Find where the given text appears and provide that cell's center as [X, Y] coordinate. 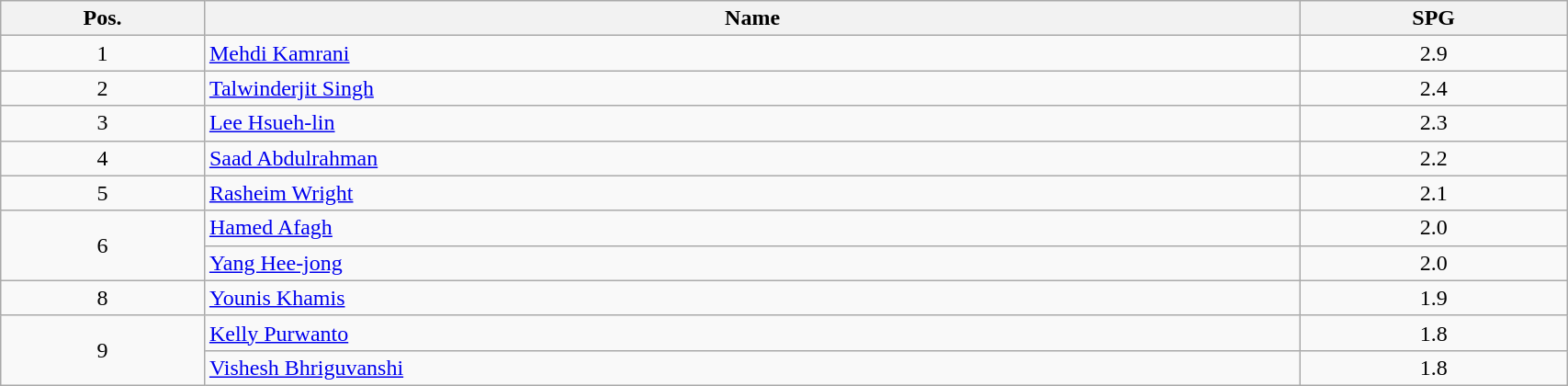
2.2 [1434, 158]
Talwinderjit Singh [751, 88]
SPG [1434, 18]
5 [103, 193]
4 [103, 158]
Name [751, 18]
2.1 [1434, 193]
Younis Khamis [751, 298]
1.9 [1434, 298]
Rasheim Wright [751, 193]
3 [103, 123]
9 [103, 350]
Mehdi Kamrani [751, 53]
2.4 [1434, 88]
Hamed Afagh [751, 228]
Lee Hsueh-lin [751, 123]
2 [103, 88]
6 [103, 245]
1 [103, 53]
2.3 [1434, 123]
Vishesh Bhriguvanshi [751, 368]
2.9 [1434, 53]
Kelly Purwanto [751, 333]
Yang Hee-jong [751, 263]
Saad Abdulrahman [751, 158]
Pos. [103, 18]
8 [103, 298]
